Determine the [x, y] coordinate at the center of the cell enclosing the given text.  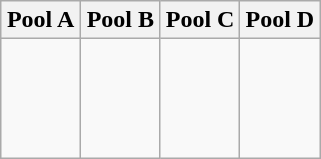
Pool C [200, 20]
Pool B [120, 20]
Pool A [41, 20]
Pool D [280, 20]
